Find where the given text appears and provide that cell's center as [x, y] coordinate. 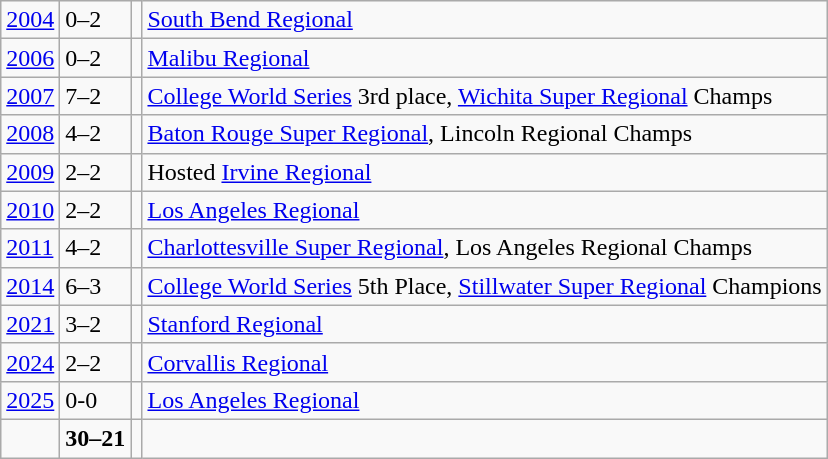
2010 [30, 210]
College World Series 3rd place, Wichita Super Regional Champs [484, 96]
Hosted Irvine Regional [484, 172]
6–3 [96, 286]
2025 [30, 400]
2011 [30, 248]
Baton Rouge Super Regional, Lincoln Regional Champs [484, 134]
2021 [30, 324]
0-0 [96, 400]
2004 [30, 20]
2006 [30, 58]
Corvallis Regional [484, 362]
Malibu Regional [484, 58]
Stanford Regional [484, 324]
2014 [30, 286]
Charlottesville Super Regional, Los Angeles Regional Champs [484, 248]
30–21 [96, 438]
3–2 [96, 324]
South Bend Regional [484, 20]
College World Series 5th Place, Stillwater Super Regional Champions [484, 286]
2024 [30, 362]
7–2 [96, 96]
2009 [30, 172]
2007 [30, 96]
2008 [30, 134]
